Return (X, Y) of the center of cell containing provided text 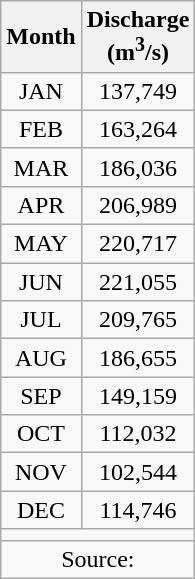
186,036 (138, 167)
MAY (41, 244)
OCT (41, 434)
AUG (41, 358)
220,717 (138, 244)
SEP (41, 396)
JUN (41, 282)
FEB (41, 129)
209,765 (138, 320)
206,989 (138, 205)
221,055 (138, 282)
MAR (41, 167)
Discharge(m3/s) (138, 37)
186,655 (138, 358)
137,749 (138, 91)
Month (41, 37)
102,544 (138, 472)
NOV (41, 472)
Source: (98, 559)
149,159 (138, 396)
163,264 (138, 129)
JUL (41, 320)
JAN (41, 91)
DEC (41, 510)
APR (41, 205)
114,746 (138, 510)
112,032 (138, 434)
